Find where the given text appears and provide that cell's center as (X, Y) coordinate. 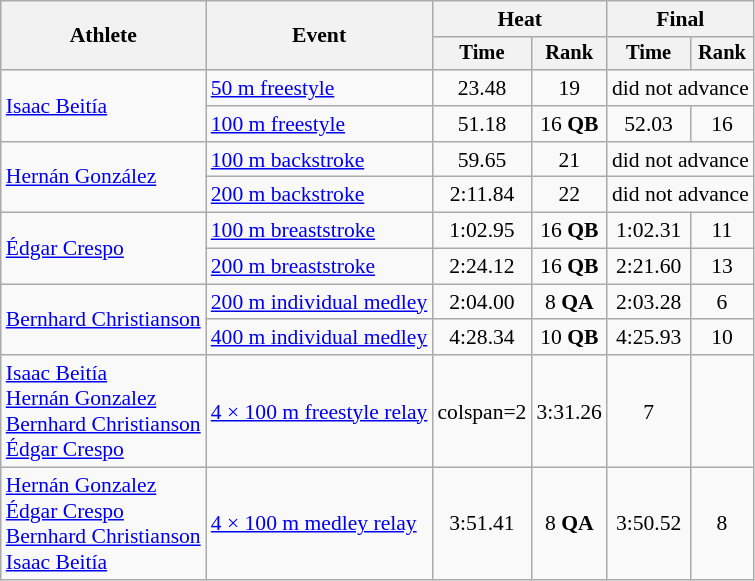
2:11.84 (482, 195)
Isaac BeitíaHernán GonzalezBernhard ChristiansonÉdgar Crespo (104, 411)
Hernán GonzalezÉdgar CrespoBernhard ChristiansonIsaac Beitía (104, 524)
22 (568, 195)
4:28.34 (482, 338)
100 m freestyle (320, 124)
1:02.31 (648, 231)
Event (320, 36)
2:24.12 (482, 267)
10 (722, 338)
13 (722, 267)
4:25.93 (648, 338)
1:02.95 (482, 231)
colspan=2 (482, 411)
400 m individual medley (320, 338)
50 m freestyle (320, 88)
Édgar Crespo (104, 248)
21 (568, 160)
Hernán González (104, 178)
8 (722, 524)
52.03 (648, 124)
23.48 (482, 88)
7 (648, 411)
4 × 100 m medley relay (320, 524)
51.18 (482, 124)
3:31.26 (568, 411)
Heat (520, 19)
Final (680, 19)
200 m breaststroke (320, 267)
2:03.28 (648, 302)
200 m individual medley (320, 302)
10 QB (568, 338)
19 (568, 88)
11 (722, 231)
2:21.60 (648, 267)
2:04.00 (482, 302)
Bernhard Christianson (104, 320)
16 (722, 124)
3:51.41 (482, 524)
100 m backstroke (320, 160)
200 m backstroke (320, 195)
6 (722, 302)
100 m breaststroke (320, 231)
59.65 (482, 160)
3:50.52 (648, 524)
Isaac Beitía (104, 106)
4 × 100 m freestyle relay (320, 411)
Athlete (104, 36)
